For the text-containing cell, return its midpoint in (X, Y) coordinate format. 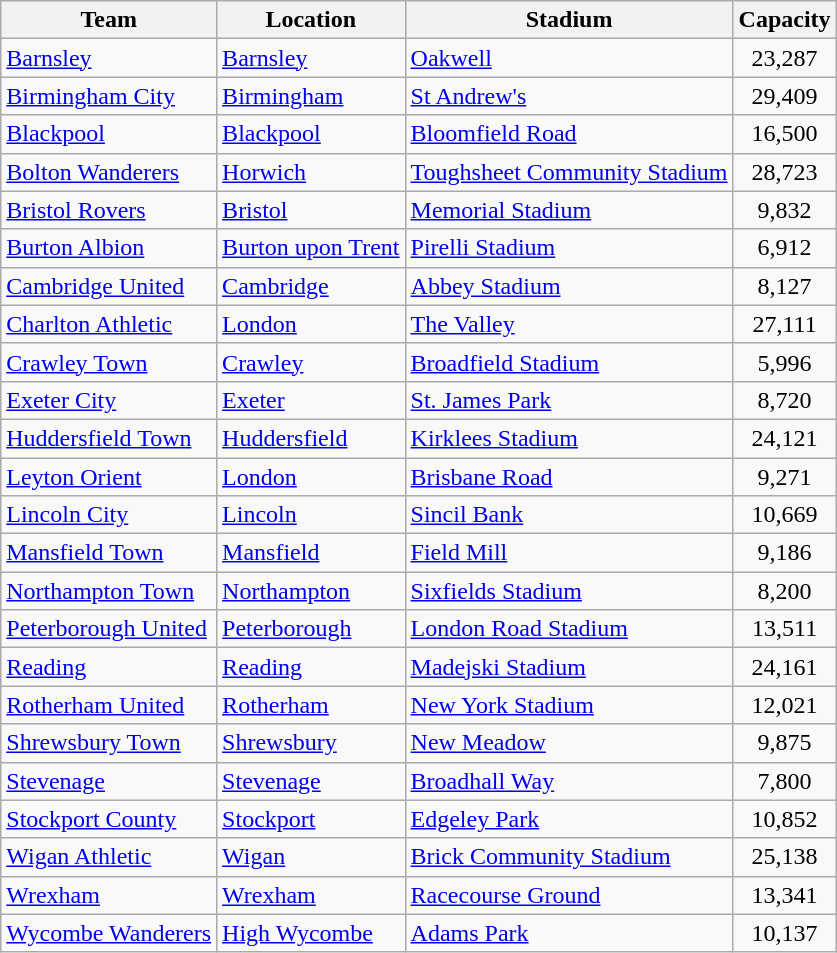
Rotherham (311, 705)
7,800 (784, 781)
Crawley (311, 362)
Sincil Bank (569, 515)
Crawley Town (109, 362)
Lincoln City (109, 515)
Bloomfield Road (569, 134)
Location (311, 20)
The Valley (569, 324)
Madejski Stadium (569, 667)
Bristol (311, 210)
Oakwell (569, 58)
Northampton (311, 591)
13,511 (784, 629)
Capacity (784, 20)
9,875 (784, 743)
Cambridge (311, 286)
St Andrew's (569, 96)
Bristol Rovers (109, 210)
Sixfields Stadium (569, 591)
9,832 (784, 210)
Burton upon Trent (311, 248)
10,669 (784, 515)
Birmingham City (109, 96)
Mansfield (311, 553)
Northampton Town (109, 591)
24,121 (784, 438)
Huddersfield (311, 438)
16,500 (784, 134)
24,161 (784, 667)
Birmingham (311, 96)
Broadfield Stadium (569, 362)
8,127 (784, 286)
New Meadow (569, 743)
6,912 (784, 248)
Huddersfield Town (109, 438)
St. James Park (569, 400)
Horwich (311, 172)
Brisbane Road (569, 477)
Wigan Athletic (109, 857)
Exeter (311, 400)
Racecourse Ground (569, 895)
Broadhall Way (569, 781)
Memorial Stadium (569, 210)
Mansfield Town (109, 553)
Toughsheet Community Stadium (569, 172)
23,287 (784, 58)
Rotherham United (109, 705)
New York Stadium (569, 705)
10,852 (784, 819)
Shrewsbury Town (109, 743)
Team (109, 20)
Bolton Wanderers (109, 172)
10,137 (784, 933)
13,341 (784, 895)
25,138 (784, 857)
Abbey Stadium (569, 286)
12,021 (784, 705)
27,111 (784, 324)
Stadium (569, 20)
Peterborough United (109, 629)
Brick Community Stadium (569, 857)
Shrewsbury (311, 743)
Leyton Orient (109, 477)
Pirelli Stadium (569, 248)
29,409 (784, 96)
Charlton Athletic (109, 324)
28,723 (784, 172)
London Road Stadium (569, 629)
9,186 (784, 553)
Stockport County (109, 819)
Exeter City (109, 400)
Wigan (311, 857)
9,271 (784, 477)
Burton Albion (109, 248)
8,200 (784, 591)
8,720 (784, 400)
Stockport (311, 819)
Lincoln (311, 515)
Kirklees Stadium (569, 438)
Edgeley Park (569, 819)
Cambridge United (109, 286)
High Wycombe (311, 933)
Peterborough (311, 629)
5,996 (784, 362)
Adams Park (569, 933)
Wycombe Wanderers (109, 933)
Field Mill (569, 553)
